Output the (x, y) coordinate of the center of the cell containing the given text.  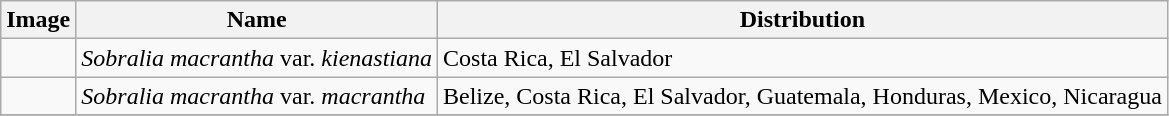
Distribution (803, 20)
Name (257, 20)
Image (38, 20)
Sobralia macrantha var. macrantha (257, 96)
Belize, Costa Rica, El Salvador, Guatemala, Honduras, Mexico, Nicaragua (803, 96)
Sobralia macrantha var. kienastiana (257, 58)
Costa Rica, El Salvador (803, 58)
